Pinpoint the cell where the given text exists, returning its [X, Y] midpoint coordinate. 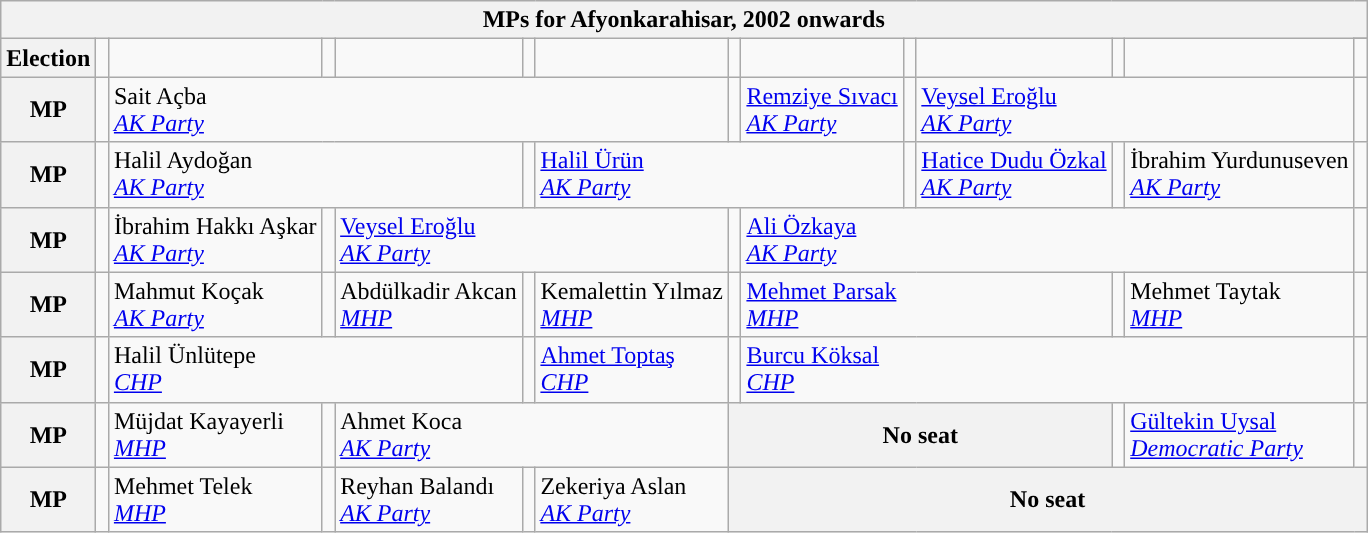
Sait AçbaAK Party [418, 110]
MPs for Afyonkarahisar, 2002 onwards [684, 20]
Ahmet KocaAK Party [532, 434]
Müjdat KayayerliMHP [215, 434]
Kemalettin YılmazMHP [632, 304]
Mehmet ParsakMHP [926, 304]
İbrahim YurdunusevenAK Party [1240, 174]
İbrahim Hakkı AşkarAK Party [215, 240]
Gültekin UysalDemocratic Party [1240, 434]
Abdülkadir AkcanMHP [429, 304]
Mahmut KoçakAK Party [215, 304]
Halil ÜrünAK Party [719, 174]
Ahmet ToptaşCHP [632, 370]
Reyhan BalandıAK Party [429, 500]
Halil ÜnlütepeCHP [315, 370]
Burcu KöksalCHP [1048, 370]
Remziye SıvacıAK Party [822, 110]
Mehmet TelekMHP [215, 500]
Hatice Dudu ÖzkalAK Party [1014, 174]
Halil AydoğanAK Party [315, 174]
Election [48, 58]
Zekeriya AslanAK Party [632, 500]
Mehmet TaytakMHP [1240, 304]
Ali ÖzkayaAK Party [1048, 240]
